Output the [x, y] coordinate of the center of the cell containing the given text.  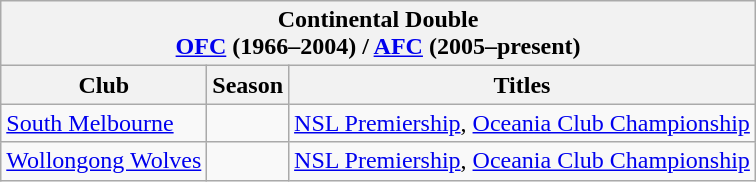
Club [104, 85]
Continental DoubleOFC (1966–2004) / AFC (2005–present) [378, 34]
Season [248, 85]
Titles [522, 85]
South Melbourne [104, 123]
Wollongong Wolves [104, 161]
